Scan for the cell matching the given text and deliver its [x, y] coordinate at center. 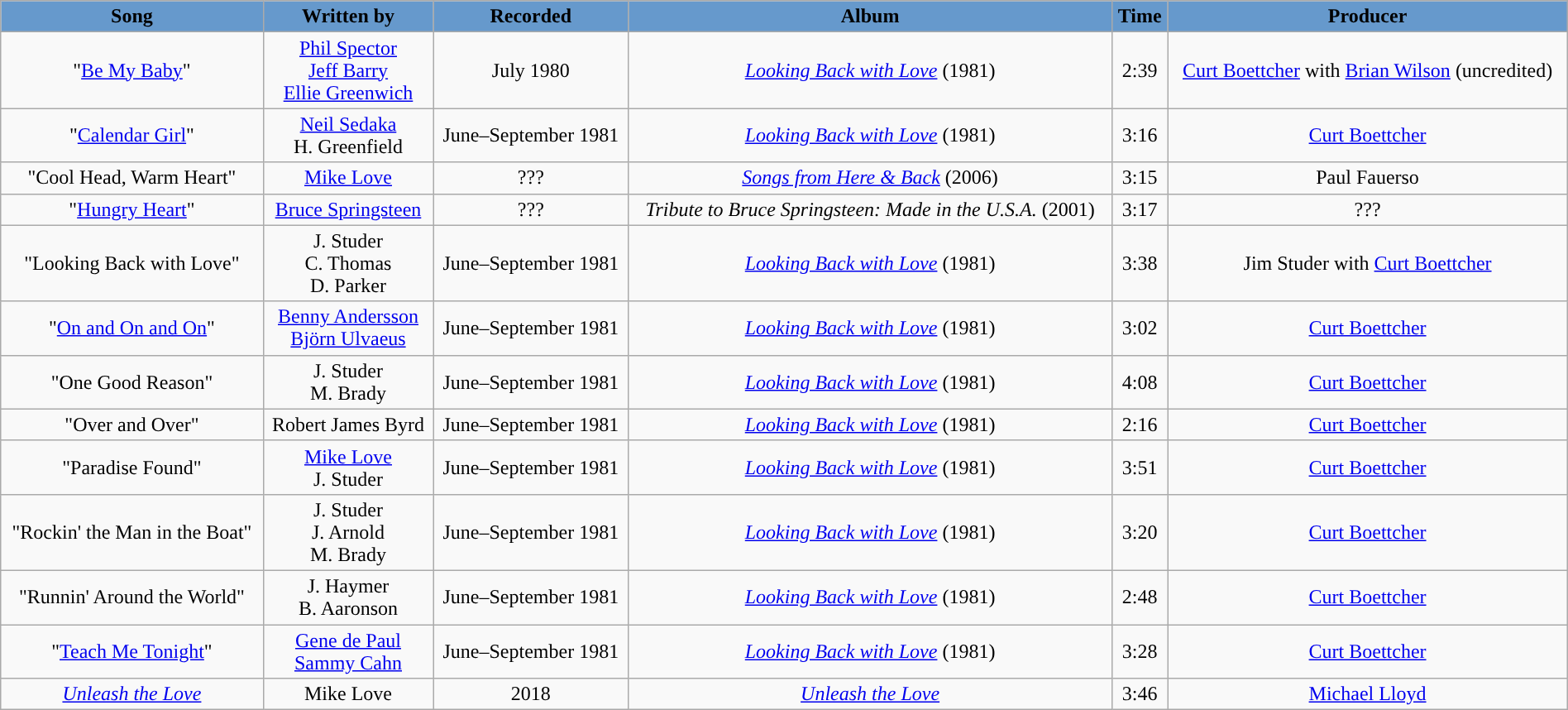
3:51 [1140, 467]
"One Good Reason" [132, 382]
2:39 [1140, 70]
Curt Boettcher with Brian Wilson (uncredited) [1368, 70]
Mike LoveJ. Studer [348, 467]
Gene de PaulSammy Cahn [348, 650]
July 1980 [531, 70]
Tribute to Bruce Springsteen: Made in the U.S.A. (2001) [870, 209]
Songs from Here & Back (2006) [870, 178]
2:48 [1140, 597]
Phil SpectorJeff BarryEllie Greenwich [348, 70]
"Paradise Found" [132, 467]
"Hungry Heart" [132, 209]
3:20 [1140, 532]
J. StuderJ. ArnoldM. Brady [348, 532]
3:28 [1140, 650]
4:08 [1140, 382]
Michael Lloyd [1368, 694]
3:38 [1140, 263]
Producer [1368, 17]
3:02 [1140, 328]
"Cool Head, Warm Heart" [132, 178]
Written by [348, 17]
Robert James Byrd [348, 425]
Time [1140, 17]
3:16 [1140, 136]
2:16 [1140, 425]
"Be My Baby" [132, 70]
J. StuderM. Brady [348, 382]
"Looking Back with Love" [132, 263]
J. StuderC. ThomasD. Parker [348, 263]
Paul Fauerso [1368, 178]
3:15 [1140, 178]
"Calendar Girl" [132, 136]
Recorded [531, 17]
"On and On and On" [132, 328]
Neil SedakaH. Greenfield [348, 136]
Bruce Springsteen [348, 209]
J. HaymerB. Aaronson [348, 597]
"Over and Over" [132, 425]
2018 [531, 694]
3:46 [1140, 694]
"Rockin' the Man in the Boat" [132, 532]
"Teach Me Tonight" [132, 650]
Song [132, 17]
Benny AnderssonBjörn Ulvaeus [348, 328]
"Runnin' Around the World" [132, 597]
3:17 [1140, 209]
Album [870, 17]
Jim Studer with Curt Boettcher [1368, 263]
